Return (x, y) of the center of cell containing provided text 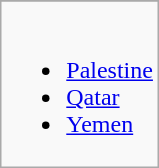
Palestine Qatar Yemen (80, 84)
